For the text-containing cell, return its midpoint in (X, Y) coordinate format. 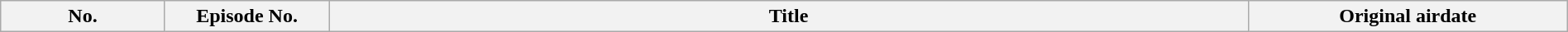
No. (83, 16)
Title (789, 16)
Original airdate (1408, 16)
Episode No. (246, 16)
